Extract the (x, y) coordinate from the center of the cell holding the provided text.  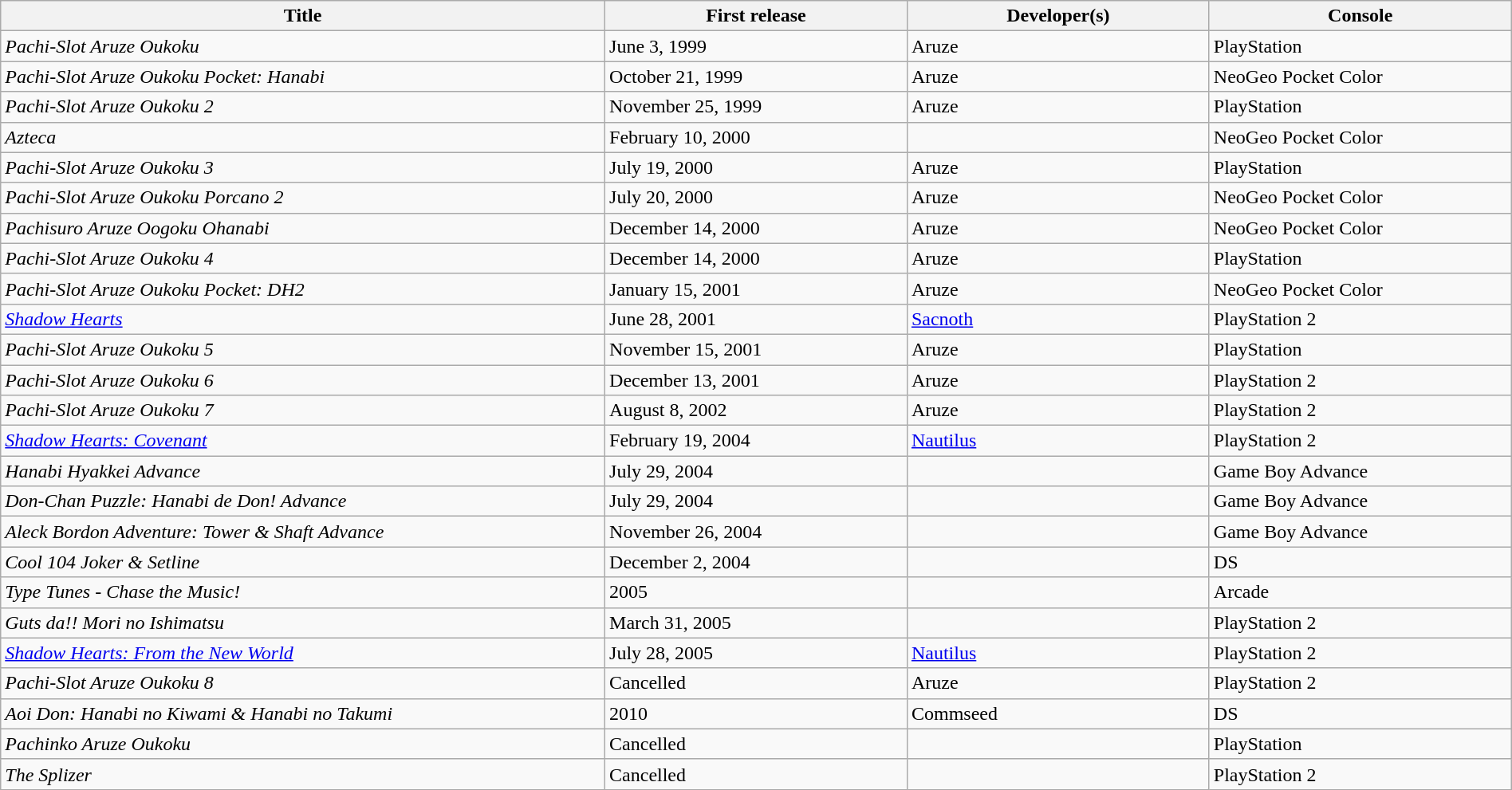
Pachi-Slot Aruze Oukoku 7 (303, 411)
Azteca (303, 137)
Developer(s) (1057, 16)
Type Tunes - Chase the Music! (303, 592)
June 28, 2001 (756, 319)
Arcade (1360, 592)
Hanabi Hyakkei Advance (303, 471)
Aoi Don: Hanabi no Kiwami & Hanabi no Takumi (303, 713)
2010 (756, 713)
Pachi-Slot Aruze Oukoku 6 (303, 380)
Shadow Hearts: From the New World (303, 653)
The Splizer (303, 774)
December 2, 2004 (756, 562)
Pachi-Slot Aruze Oukoku 5 (303, 349)
2005 (756, 592)
Shadow Hearts (303, 319)
November 15, 2001 (756, 349)
February 19, 2004 (756, 441)
Pachisuro Aruze Oogoku Ohanabi (303, 228)
July 20, 2000 (756, 198)
Pachi-Slot Aruze Oukoku 2 (303, 107)
Console (1360, 16)
Title (303, 16)
Aleck Bordon Adventure: Tower & Shaft Advance (303, 532)
Pachi-Slot Aruze Oukoku 4 (303, 258)
August 8, 2002 (756, 411)
Pachi-Slot Aruze Oukoku 8 (303, 683)
October 21, 1999 (756, 77)
July 19, 2000 (756, 167)
January 15, 2001 (756, 289)
March 31, 2005 (756, 623)
Guts da!! Mori no Ishimatsu (303, 623)
Sacnoth (1057, 319)
Shadow Hearts: Covenant (303, 441)
July 28, 2005 (756, 653)
December 13, 2001 (756, 380)
Pachi-Slot Aruze Oukoku Pocket: DH2 (303, 289)
Commseed (1057, 713)
Pachi-Slot Aruze Oukoku (303, 46)
Pachi-Slot Aruze Oukoku 3 (303, 167)
Don-Chan Puzzle: Hanabi de Don! Advance (303, 501)
Cool 104 Joker & Setline (303, 562)
Pachinko Aruze Oukoku (303, 744)
Pachi-Slot Aruze Oukoku Pocket: Hanabi (303, 77)
June 3, 1999 (756, 46)
Pachi-Slot Aruze Oukoku Porcano 2 (303, 198)
November 25, 1999 (756, 107)
First release (756, 16)
November 26, 2004 (756, 532)
February 10, 2000 (756, 137)
